Pinpoint the cell where the given text exists, returning its (X, Y) midpoint coordinate. 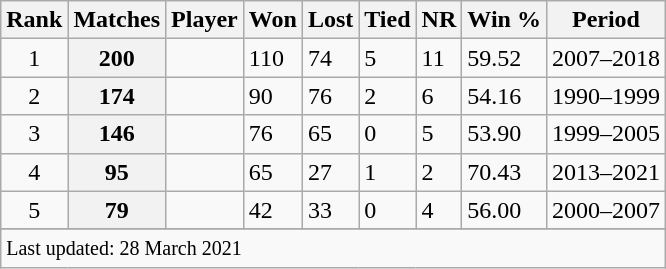
70.43 (504, 172)
90 (272, 96)
53.90 (504, 134)
Won (272, 20)
Player (205, 20)
Period (606, 20)
2000–2007 (606, 210)
Lost (330, 20)
2007–2018 (606, 58)
1999–2005 (606, 134)
95 (117, 172)
11 (439, 58)
110 (272, 58)
174 (117, 96)
33 (330, 210)
74 (330, 58)
6 (439, 96)
Win % (504, 20)
59.52 (504, 58)
54.16 (504, 96)
Last updated: 28 March 2021 (334, 248)
146 (117, 134)
42 (272, 210)
56.00 (504, 210)
27 (330, 172)
Rank (34, 20)
Matches (117, 20)
Tied (388, 20)
79 (117, 210)
1990–1999 (606, 96)
2013–2021 (606, 172)
200 (117, 58)
3 (34, 134)
NR (439, 20)
